Identify which cell holds the provided text, then report its (X, Y) central coordinate. 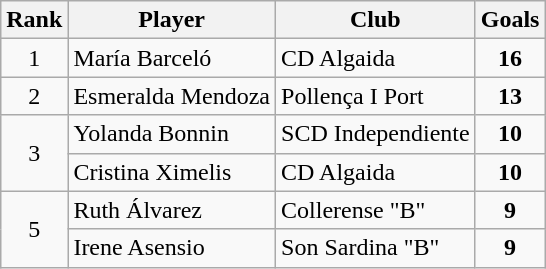
Ruth Álvarez (172, 210)
Son Sardina "B" (376, 248)
Yolanda Bonnin (172, 134)
Collerense "B" (376, 210)
1 (34, 58)
María Barceló (172, 58)
Irene Asensio (172, 248)
Esmeralda Mendoza (172, 96)
Pollença I Port (376, 96)
Rank (34, 20)
Goals (510, 20)
3 (34, 153)
Player (172, 20)
13 (510, 96)
Cristina Ximelis (172, 172)
5 (34, 229)
2 (34, 96)
Club (376, 20)
16 (510, 58)
SCD Independiente (376, 134)
